Determine the (X, Y) coordinate at the center of the cell enclosing the given text.  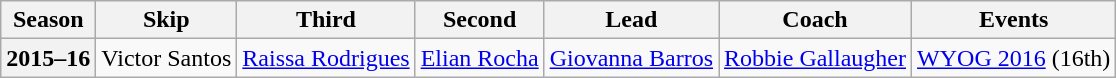
Second (480, 20)
Events (1014, 20)
Third (326, 20)
WYOG 2016 (16th) (1014, 58)
Raissa Rodrigues (326, 58)
Robbie Gallaugher (816, 58)
Season (48, 20)
Coach (816, 20)
Elian Rocha (480, 58)
Victor Santos (166, 58)
2015–16 (48, 58)
Lead (631, 20)
Skip (166, 20)
Giovanna Barros (631, 58)
